Pinpoint the cell where the given text exists, returning its [X, Y] midpoint coordinate. 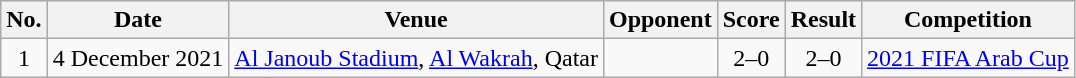
Venue [416, 20]
Competition [968, 20]
2021 FIFA Arab Cup [968, 58]
4 December 2021 [138, 58]
1 [24, 58]
Opponent [660, 20]
Result [823, 20]
Date [138, 20]
Al Janoub Stadium, Al Wakrah, Qatar [416, 58]
Score [751, 20]
No. [24, 20]
